For the text-containing cell, return its midpoint in [x, y] coordinate format. 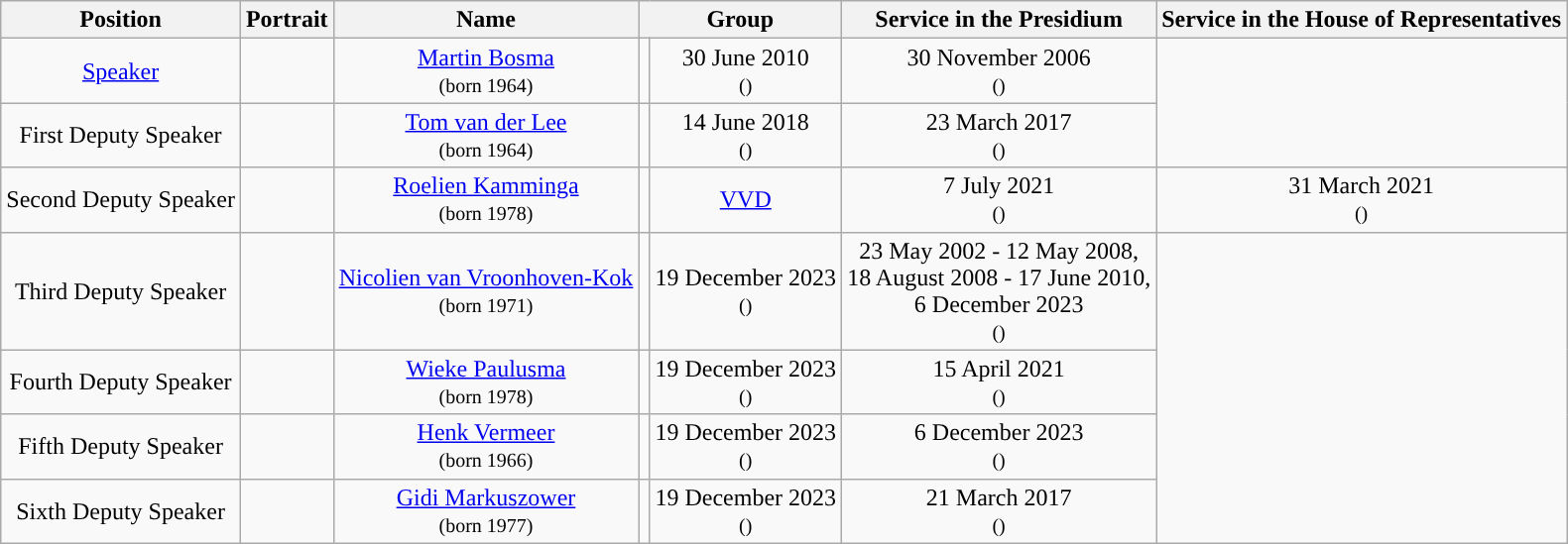
Service in the Presidium [1000, 20]
Fifth Deputy Speaker [121, 446]
15 April 2021 () [1000, 382]
Position [121, 20]
Name [486, 20]
Speaker [121, 71]
Nicolien van Vroonhoven-Kok (born 1971) [486, 291]
30 November 2006 () [1000, 71]
7 July 2021 () [1000, 200]
Portrait [287, 20]
Gidi Markuszower (born 1977) [486, 511]
Service in the House of Representatives [1362, 20]
Tom van der Lee (born 1964) [486, 135]
Wieke Paulusma (born 1978) [486, 382]
First Deputy Speaker [121, 135]
6 December 2023 () [1000, 446]
Henk Vermeer (born 1966) [486, 446]
Roelien Kamminga (born 1978) [486, 200]
Group [740, 20]
23 March 2017 () [1000, 135]
23 May 2002 - 12 May 2008, 18 August 2008 - 17 June 2010, 6 December 2023 () [1000, 291]
Martin Bosma (born 1964) [486, 71]
Second Deputy Speaker [121, 200]
Sixth Deputy Speaker [121, 511]
Fourth Deputy Speaker [121, 382]
Third Deputy Speaker [121, 291]
31 March 2021 () [1362, 200]
VVD [746, 200]
14 June 2018 () [746, 135]
30 June 2010 () [746, 71]
21 March 2017 () [1000, 511]
